From the cell containing the given text, extract its center point as [X, Y] coordinate. 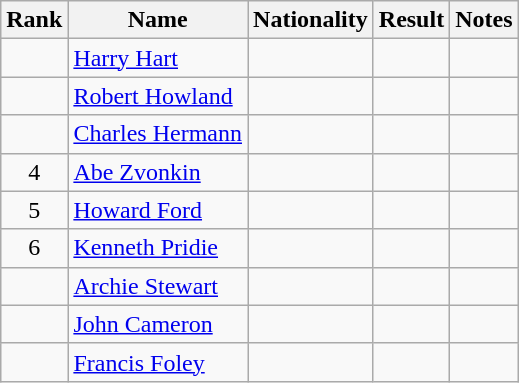
John Cameron [158, 324]
Archie Stewart [158, 286]
4 [34, 172]
Name [158, 20]
Harry Hart [158, 58]
Howard Ford [158, 210]
Kenneth Pridie [158, 248]
Robert Howland [158, 96]
5 [34, 210]
Notes [484, 20]
6 [34, 248]
Charles Hermann [158, 134]
Nationality [311, 20]
Abe Zvonkin [158, 172]
Francis Foley [158, 362]
Rank [34, 20]
Result [411, 20]
